Capture the cell that displays the provided text and extract its [X, Y] central coordinate. 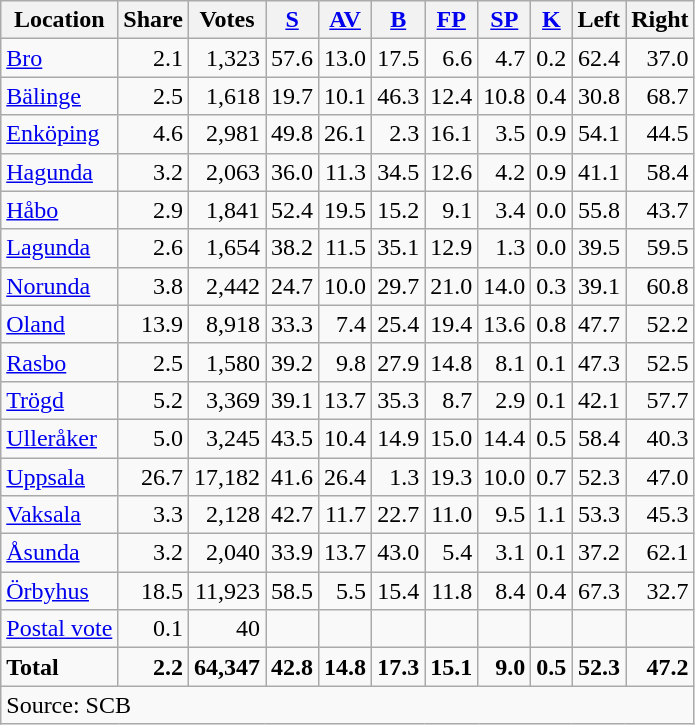
39.5 [599, 248]
42.8 [292, 667]
8,918 [226, 324]
54.1 [599, 134]
46.3 [398, 96]
2.6 [154, 248]
13.6 [504, 324]
11,923 [226, 591]
13.0 [346, 58]
2,040 [226, 553]
Hagunda [60, 172]
Left [599, 20]
17.5 [398, 58]
43.5 [292, 438]
26.4 [346, 477]
FP [452, 20]
9.1 [452, 210]
47.7 [599, 324]
Åsunda [60, 553]
15.0 [452, 438]
41.1 [599, 172]
3.8 [154, 286]
5.5 [346, 591]
43.0 [398, 553]
12.6 [452, 172]
18.5 [154, 591]
0.7 [552, 477]
11.3 [346, 172]
40 [226, 629]
52.2 [660, 324]
2,981 [226, 134]
1,654 [226, 248]
1.1 [552, 515]
5.0 [154, 438]
17,182 [226, 477]
AV [346, 20]
2,442 [226, 286]
52.4 [292, 210]
B [398, 20]
6.6 [452, 58]
7.4 [346, 324]
43.7 [660, 210]
38.2 [292, 248]
Rasbo [60, 362]
49.8 [292, 134]
2,063 [226, 172]
Uppsala [60, 477]
Enköping [60, 134]
Postal vote [60, 629]
32.7 [660, 591]
19.7 [292, 96]
2.3 [398, 134]
5.2 [154, 400]
26.1 [346, 134]
62.4 [599, 58]
19.5 [346, 210]
Vaksala [60, 515]
58.5 [292, 591]
13.9 [154, 324]
30.8 [599, 96]
40.3 [660, 438]
3,245 [226, 438]
67.3 [599, 591]
Oland [60, 324]
0.3 [552, 286]
Håbo [60, 210]
52.5 [660, 362]
12.9 [452, 248]
3.5 [504, 134]
4.2 [504, 172]
SP [504, 20]
1,618 [226, 96]
9.5 [504, 515]
12.4 [452, 96]
41.6 [292, 477]
2,128 [226, 515]
11.8 [452, 591]
25.4 [398, 324]
K [552, 20]
4.6 [154, 134]
27.9 [398, 362]
55.8 [599, 210]
62.1 [660, 553]
42.1 [599, 400]
35.3 [398, 400]
42.7 [292, 515]
Lagunda [60, 248]
Votes [226, 20]
11.0 [452, 515]
Norunda [60, 286]
57.6 [292, 58]
4.7 [504, 58]
0.2 [552, 58]
8.7 [452, 400]
47.3 [599, 362]
10.8 [504, 96]
Trögd [60, 400]
10.1 [346, 96]
21.0 [452, 286]
1,580 [226, 362]
24.7 [292, 286]
S [292, 20]
Share [154, 20]
11.7 [346, 515]
39.2 [292, 362]
8.4 [504, 591]
3.1 [504, 553]
36.0 [292, 172]
14.4 [504, 438]
3.3 [154, 515]
59.5 [660, 248]
14.9 [398, 438]
22.7 [398, 515]
29.7 [398, 286]
47.2 [660, 667]
26.7 [154, 477]
15.1 [452, 667]
Bälinge [60, 96]
1,841 [226, 210]
Right [660, 20]
Source: SCB [348, 705]
45.3 [660, 515]
10.4 [346, 438]
9.8 [346, 362]
5.4 [452, 553]
17.3 [398, 667]
1,323 [226, 58]
15.4 [398, 591]
35.1 [398, 248]
14.0 [504, 286]
47.0 [660, 477]
8.1 [504, 362]
16.1 [452, 134]
19.4 [452, 324]
64,347 [226, 667]
33.9 [292, 553]
15.2 [398, 210]
68.7 [660, 96]
34.5 [398, 172]
33.3 [292, 324]
2.1 [154, 58]
37.2 [599, 553]
37.0 [660, 58]
3,369 [226, 400]
Total [60, 667]
57.7 [660, 400]
60.8 [660, 286]
3.4 [504, 210]
53.3 [599, 515]
9.0 [504, 667]
Örbyhus [60, 591]
11.5 [346, 248]
Bro [60, 58]
19.3 [452, 477]
44.5 [660, 134]
Ulleråker [60, 438]
2.2 [154, 667]
Location [60, 20]
0.8 [552, 324]
